Determine the (X, Y) coordinate at the center of the cell enclosing the given text.  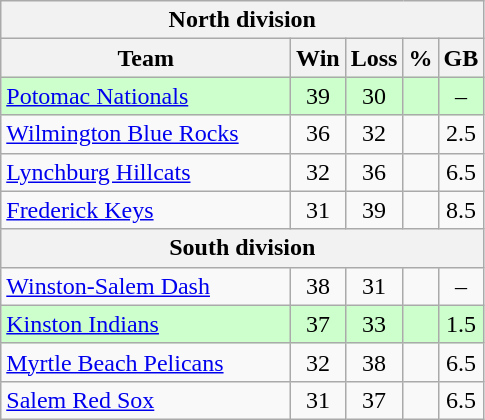
% (420, 58)
Lynchburg Hillcats (146, 172)
Team (146, 58)
GB (461, 58)
North division (242, 20)
Winston-Salem Dash (146, 286)
8.5 (461, 210)
South division (242, 248)
Frederick Keys (146, 210)
Loss (374, 58)
Potomac Nationals (146, 96)
Myrtle Beach Pelicans (146, 362)
Wilmington Blue Rocks (146, 134)
2.5 (461, 134)
Salem Red Sox (146, 400)
1.5 (461, 324)
33 (374, 324)
Win (318, 58)
Kinston Indians (146, 324)
30 (374, 96)
